Identify which cell holds the provided text, then report its (x, y) central coordinate. 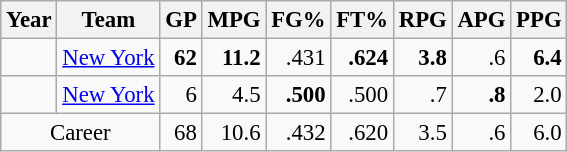
6.0 (539, 133)
MPG (234, 20)
11.2 (234, 58)
RPG (422, 20)
FG% (298, 20)
FT% (362, 20)
.8 (482, 95)
.431 (298, 58)
PPG (539, 20)
Career (80, 133)
.432 (298, 133)
6.4 (539, 58)
Team (108, 20)
3.8 (422, 58)
GP (181, 20)
APG (482, 20)
.624 (362, 58)
4.5 (234, 95)
6 (181, 95)
3.5 (422, 133)
.620 (362, 133)
62 (181, 58)
10.6 (234, 133)
68 (181, 133)
.7 (422, 95)
2.0 (539, 95)
Year (29, 20)
